Return (x, y) of the center of cell containing provided text 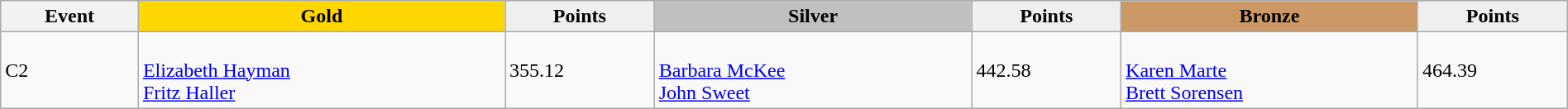
464.39 (1492, 70)
355.12 (581, 70)
Karen MarteBrett Sorensen (1270, 70)
Barbara McKeeJohn Sweet (813, 70)
Gold (321, 17)
Event (69, 17)
Elizabeth HaymanFritz Haller (321, 70)
442.58 (1047, 70)
C2 (69, 70)
Bronze (1270, 17)
Silver (813, 17)
